Determine the (X, Y) coordinate at the center of the cell enclosing the given text.  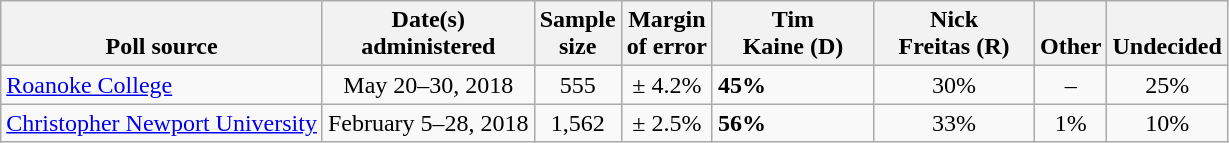
– (1071, 85)
1,562 (578, 123)
Christopher Newport University (162, 123)
30% (954, 85)
25% (1167, 85)
33% (954, 123)
± 4.2% (666, 85)
45% (792, 85)
Other (1071, 34)
56% (792, 123)
Roanoke College (162, 85)
NickFreitas (R) (954, 34)
Marginof error (666, 34)
TimKaine (D) (792, 34)
Poll source (162, 34)
Undecided (1167, 34)
555 (578, 85)
Samplesize (578, 34)
May 20–30, 2018 (428, 85)
1% (1071, 123)
10% (1167, 123)
February 5–28, 2018 (428, 123)
Date(s)administered (428, 34)
± 2.5% (666, 123)
